Capture the cell that displays the provided text and extract its [X, Y] central coordinate. 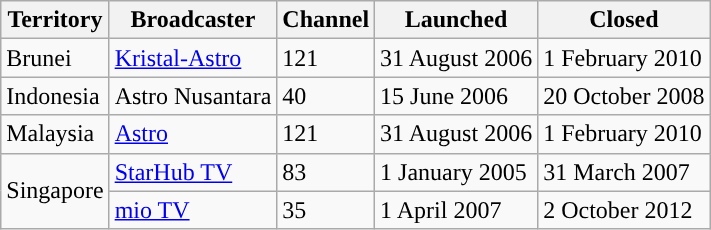
Astro [193, 134]
31 March 2007 [624, 172]
15 June 2006 [456, 96]
20 October 2008 [624, 96]
1 January 2005 [456, 172]
35 [326, 210]
Indonesia [55, 96]
Malaysia [55, 134]
40 [326, 96]
StarHub TV [193, 172]
Territory [55, 20]
Singapore [55, 191]
Astro Nusantara [193, 96]
Broadcaster [193, 20]
Launched [456, 20]
Channel [326, 20]
1 April 2007 [456, 210]
Closed [624, 20]
Brunei [55, 58]
83 [326, 172]
2 October 2012 [624, 210]
Kristal-Astro [193, 58]
mio TV [193, 210]
